Find where the given text appears and provide that cell's center as [x, y] coordinate. 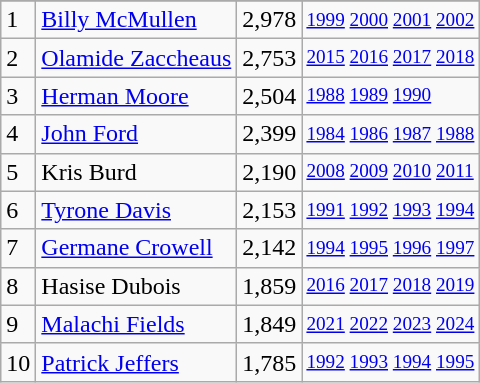
2021 2022 2023 2024 [390, 324]
2,978 [270, 20]
2 [18, 58]
9 [18, 324]
Patrick Jeffers [136, 362]
Hasise Dubois [136, 286]
3 [18, 96]
1999 2000 2001 2002 [390, 20]
1984 1986 1987 1988 [390, 134]
2,142 [270, 248]
2,153 [270, 210]
1991 1992 1993 1994 [390, 210]
8 [18, 286]
1 [18, 20]
4 [18, 134]
Germane Crowell [136, 248]
7 [18, 248]
2015 2016 2017 2018 [390, 58]
2,753 [270, 58]
2,190 [270, 172]
John Ford [136, 134]
1,859 [270, 286]
10 [18, 362]
2,504 [270, 96]
1988 1989 1990 [390, 96]
2016 2017 2018 2019 [390, 286]
5 [18, 172]
6 [18, 210]
Tyrone Davis [136, 210]
2008 2009 2010 2011 [390, 172]
Herman Moore [136, 96]
Billy McMullen [136, 20]
Malachi Fields [136, 324]
2,399 [270, 134]
Olamide Zaccheaus [136, 58]
1992 1993 1994 1995 [390, 362]
1,849 [270, 324]
Kris Burd [136, 172]
1,785 [270, 362]
1994 1995 1996 1997 [390, 248]
